Return [X, Y] of the center of cell containing provided text 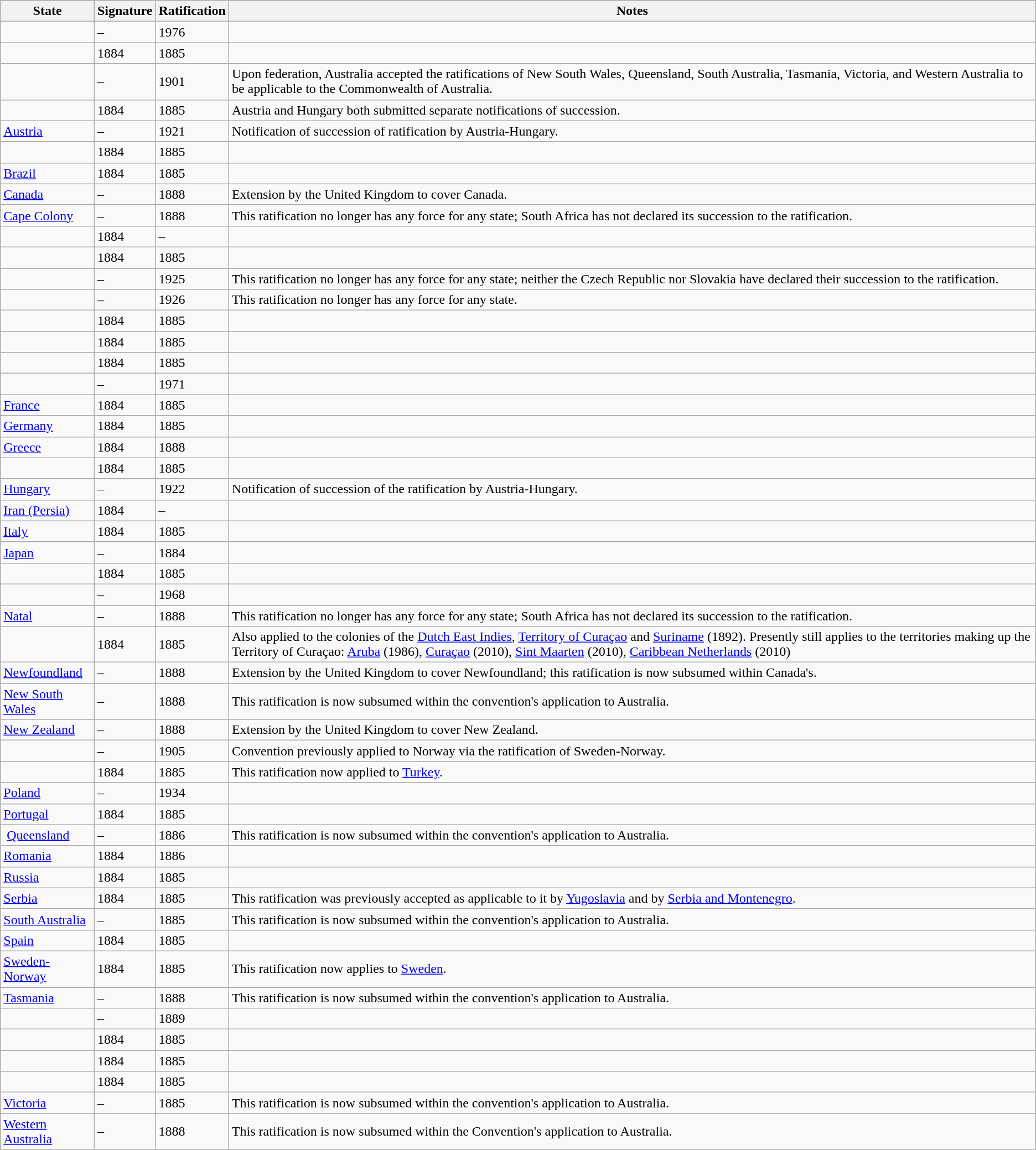
1934 [192, 793]
1925 [192, 278]
Signature [125, 11]
Greece [48, 447]
1889 [192, 1019]
Italy [48, 531]
Tasmania [48, 998]
Portugal [48, 814]
1971 [192, 384]
Extension by the United Kingdom to cover Newfoundland; this ratification is now subsumed within Canada's. [632, 673]
State [48, 11]
This ratification no longer has any force for any state. [632, 300]
South Australia [48, 919]
Austria and Hungary both submitted separate notifications of succession. [632, 110]
Poland [48, 793]
This ratification now applies to Sweden. [632, 968]
1968 [192, 594]
Ratification [192, 11]
Extension by the United Kingdom to cover Canada. [632, 194]
Germany [48, 426]
This ratification no longer has any force for any state; neither the Czech Republic nor Slovakia have declared their succession to the ratification. [632, 278]
This ratification now applied to Turkey. [632, 772]
1901 [192, 82]
Iran (Persia) [48, 510]
1926 [192, 300]
Spain [48, 940]
Western Australia [48, 1131]
Natal [48, 616]
1922 [192, 489]
Serbia [48, 898]
Russia [48, 877]
Canada [48, 194]
1921 [192, 131]
Hungary [48, 489]
Extension by the United Kingdom to cover New Zealand. [632, 730]
Brazil [48, 173]
Cape Colony [48, 215]
New South Wales [48, 702]
New Zealand [48, 730]
This ratification was previously accepted as applicable to it by Yugoslavia and by Serbia and Montenegro. [632, 898]
Convention previously applied to Norway via the ratification of Sweden-Norway. [632, 751]
1976 [192, 32]
Austria [48, 131]
Romania [48, 856]
Japan [48, 552]
This ratification is now subsumed within the Convention's application to Australia. [632, 1131]
Notification of succession of ratification by Austria-Hungary. [632, 131]
Notes [632, 11]
Notification of succession of the ratification by Austria-Hungary. [632, 489]
France [48, 405]
Newfoundland [48, 673]
Queensland [48, 835]
1905 [192, 751]
Victoria [48, 1103]
Sweden-Norway [48, 968]
